Find where the given text appears and provide that cell's center as [X, Y] coordinate. 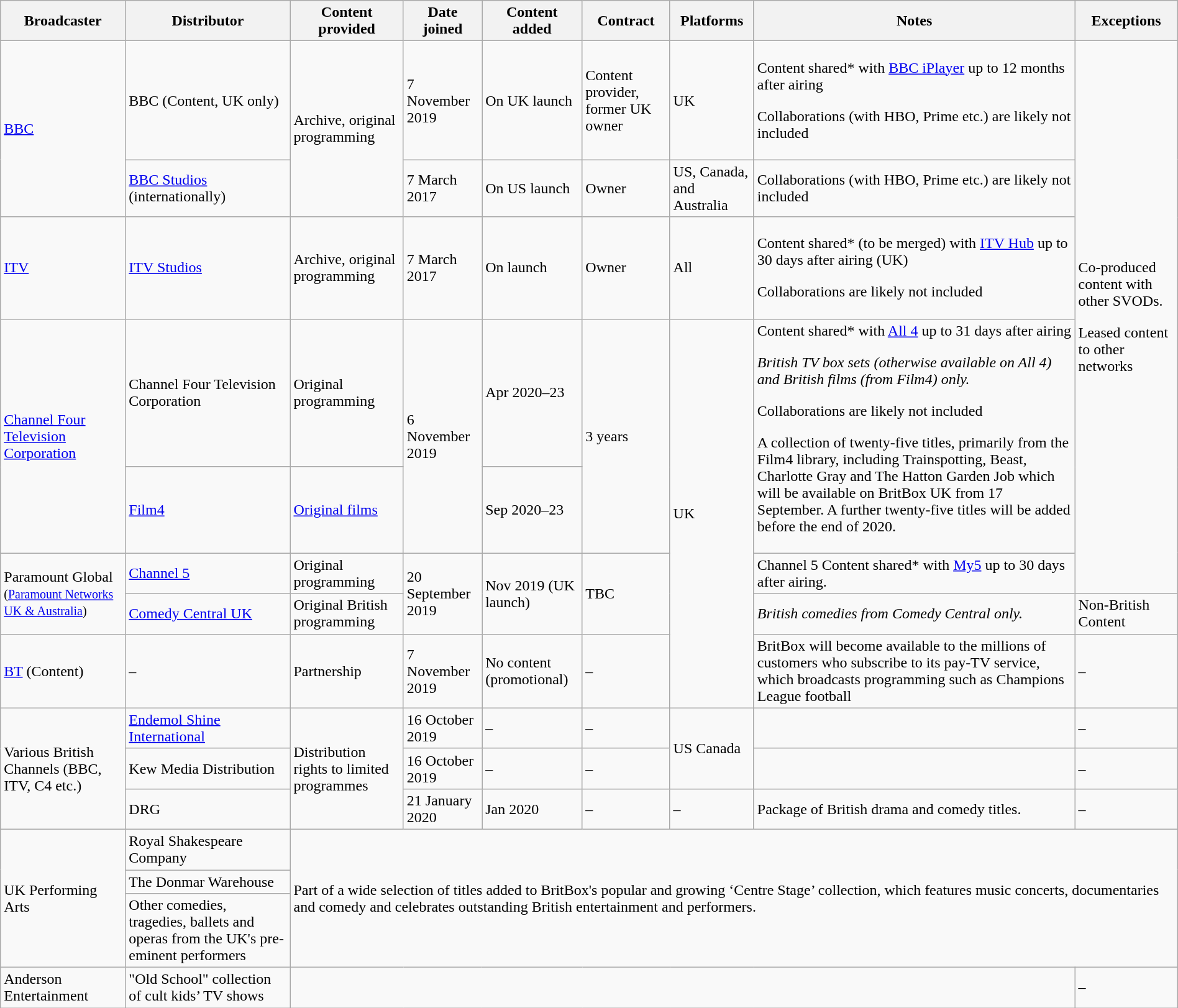
Content shared* with BBC iPlayer up to 12 months after airingCollaborations (with HBO, Prime etc.) are likely not included [915, 101]
Non-British Content [1126, 614]
The Donmar Warehouse [208, 882]
Jan 2020 [532, 809]
Royal Shakespeare Company [208, 849]
On US launch [532, 188]
BBC (Content, UK only) [208, 101]
Apr 2020–23 [532, 393]
Nov 2019 (UK launch) [532, 593]
US, Canada, and Australia [712, 188]
20 September 2019 [442, 593]
Date joined [442, 21]
Partnership [347, 671]
Anderson Entertainment [63, 988]
US Canada [712, 748]
ITV [63, 268]
"Old School" collection of cult kids’ TV shows [208, 988]
Notes [915, 21]
Package of British drama and comedy titles. [915, 809]
Paramount Global (Paramount Networks UK & Australia) [63, 593]
British comedies from Comedy Central only. [915, 614]
DRG [208, 809]
Kew Media Distribution [208, 768]
Distributor [208, 21]
21 January 2020 [442, 809]
Various British Channels (BBC, ITV, C4 etc.) [63, 768]
Collaborations (with HBO, Prime etc.) are likely not included [915, 188]
No content (promotional) [532, 671]
Platforms [712, 21]
Broadcaster [63, 21]
All [712, 268]
Exceptions [1126, 21]
Content provided [347, 21]
Content added [532, 21]
BBC [63, 129]
Co-produced content with other SVODs.Leased content to other networks [1126, 317]
UK Performing Arts [63, 898]
TBC [626, 593]
Film4 [208, 510]
Distribution rights to limited programmes [347, 768]
Contract [626, 21]
Channel 5 [208, 573]
6 November 2019 [442, 436]
Comedy Central UK [208, 614]
BT (Content) [63, 671]
BBC Studios (internationally) [208, 188]
Content provider, former UK owner [626, 101]
Original films [347, 510]
3 years [626, 436]
Other comedies, tragedies, ballets and operas from the UK's pre-eminent performers [208, 931]
Sep 2020–23 [532, 510]
Endemol Shine International [208, 728]
Content shared* (to be merged) with ITV Hub up to 30 days after airing (UK)Collaborations are likely not included [915, 268]
ITV Studios [208, 268]
Original British programming [347, 614]
On launch [532, 268]
Channel 5 Content shared* with My5 up to 30 days after airing. [915, 573]
On UK launch [532, 101]
